Return (x, y) of the center of cell containing provided text 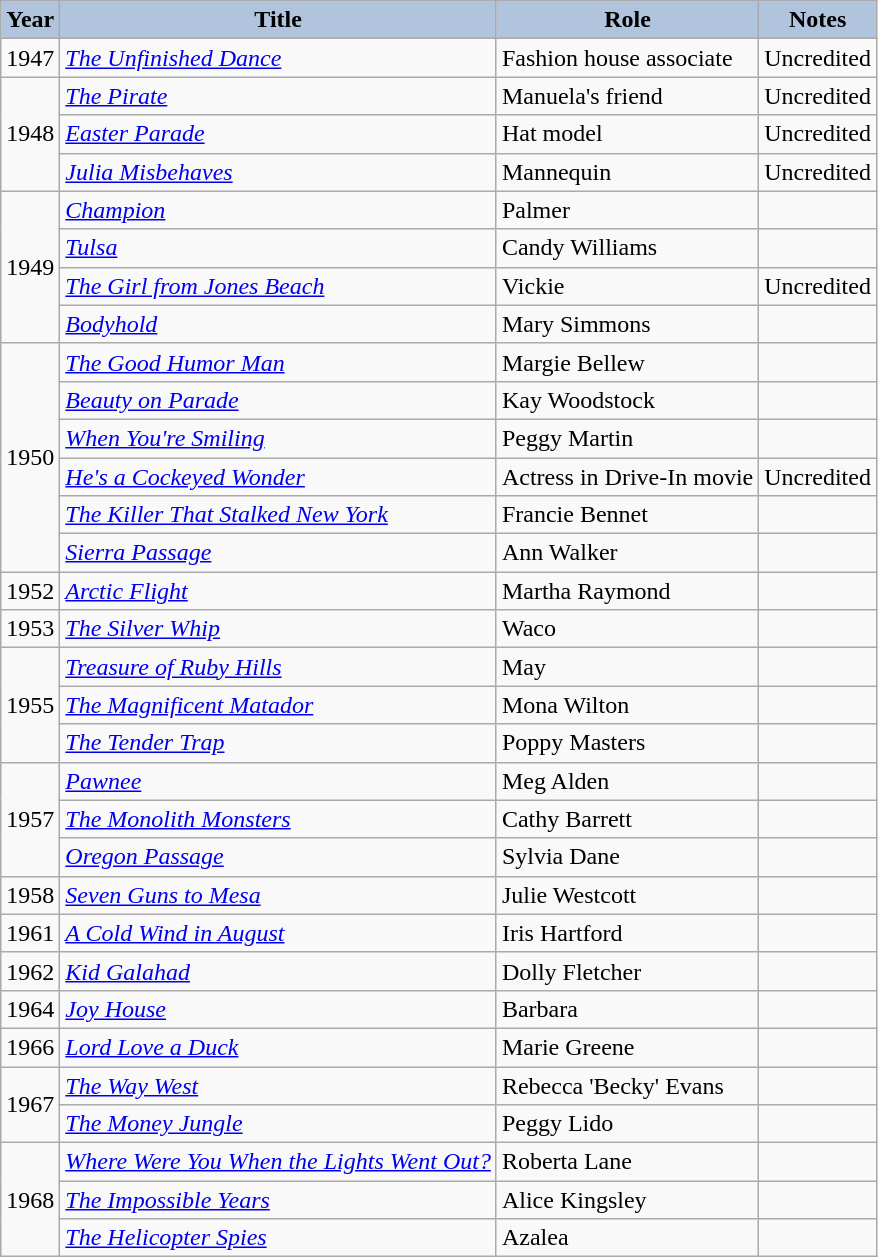
1961 (30, 933)
The Pirate (278, 96)
Barbara (627, 1009)
Hat model (627, 134)
Sylvia Dane (627, 857)
May (627, 667)
Easter Parade (278, 134)
Cathy Barrett (627, 819)
Champion (278, 210)
The Tender Trap (278, 743)
Vickie (627, 286)
Candy Williams (627, 248)
Arctic Flight (278, 591)
Mona Wilton (627, 705)
Oregon Passage (278, 857)
Meg Alden (627, 781)
A Cold Wind in August (278, 933)
Beauty on Parade (278, 400)
The Magnificent Matador (278, 705)
Joy House (278, 1009)
1947 (30, 58)
Alice Kingsley (627, 1200)
Julie Westcott (627, 895)
Title (278, 20)
Mannequin (627, 172)
1957 (30, 819)
The Killer That Stalked New York (278, 515)
Ann Walker (627, 553)
The Money Jungle (278, 1124)
Role (627, 20)
Kid Galahad (278, 971)
Notes (818, 20)
1966 (30, 1047)
1952 (30, 591)
1948 (30, 134)
Tulsa (278, 248)
Peggy Martin (627, 438)
Kay Woodstock (627, 400)
Pawnee (278, 781)
1958 (30, 895)
Marie Greene (627, 1047)
Seven Guns to Mesa (278, 895)
Fashion house associate (627, 58)
Sierra Passage (278, 553)
The Monolith Monsters (278, 819)
Dolly Fletcher (627, 971)
1964 (30, 1009)
1967 (30, 1104)
Peggy Lido (627, 1124)
The Silver Whip (278, 629)
When You're Smiling (278, 438)
He's a Cockeyed Wonder (278, 477)
Manuela's friend (627, 96)
Palmer (627, 210)
Azalea (627, 1238)
Margie Bellew (627, 362)
Where Were You When the Lights Went Out? (278, 1162)
Treasure of Ruby Hills (278, 667)
1950 (30, 457)
Mary Simmons (627, 324)
The Impossible Years (278, 1200)
Martha Raymond (627, 591)
1962 (30, 971)
1949 (30, 267)
1968 (30, 1200)
The Good Humor Man (278, 362)
The Girl from Jones Beach (278, 286)
Lord Love a Duck (278, 1047)
Francie Bennet (627, 515)
Iris Hartford (627, 933)
1955 (30, 705)
Actress in Drive-In movie (627, 477)
Julia Misbehaves (278, 172)
The Helicopter Spies (278, 1238)
Bodyhold (278, 324)
Roberta Lane (627, 1162)
Waco (627, 629)
The Unfinished Dance (278, 58)
Poppy Masters (627, 743)
Rebecca 'Becky' Evans (627, 1085)
Year (30, 20)
The Way West (278, 1085)
1953 (30, 629)
